Return [x, y] of the center of cell containing provided text 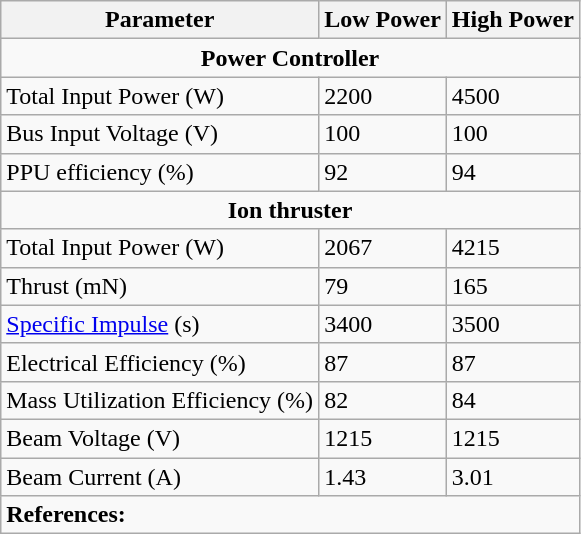
References: [290, 515]
4500 [512, 96]
Bus Input Voltage (V) [160, 134]
2067 [383, 248]
Low Power [383, 20]
4215 [512, 248]
Parameter [160, 20]
3500 [512, 324]
Thrust (mN) [160, 286]
79 [383, 286]
84 [512, 400]
2200 [383, 96]
Ion thruster [290, 210]
1.43 [383, 477]
Beam Voltage (V) [160, 438]
Mass Utilization Efficiency (%) [160, 400]
Power Controller [290, 58]
165 [512, 286]
Specific Impulse (s) [160, 324]
94 [512, 172]
92 [383, 172]
Beam Current (A) [160, 477]
High Power [512, 20]
82 [383, 400]
3.01 [512, 477]
3400 [383, 324]
PPU efficiency (%) [160, 172]
Electrical Efficiency (%) [160, 362]
